Detect which cell encompasses the target text, then output its (x, y) center coordinate. 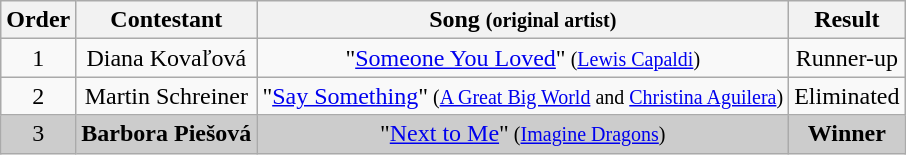
Song (original artist) (523, 20)
Result (847, 20)
"Next to Me" (Imagine Dragons) (523, 134)
Barbora Piešová (166, 134)
Diana Kovaľová (166, 58)
Runner-up (847, 58)
1 (38, 58)
Martin Schreiner (166, 96)
Winner (847, 134)
"Say Something" (A Great Big World and Christina Aguilera) (523, 96)
Order (38, 20)
"Someone You Loved" (Lewis Capaldi) (523, 58)
Eliminated (847, 96)
Contestant (166, 20)
2 (38, 96)
3 (38, 134)
